Extract the [X, Y] coordinate from the center of the cell holding the provided text.  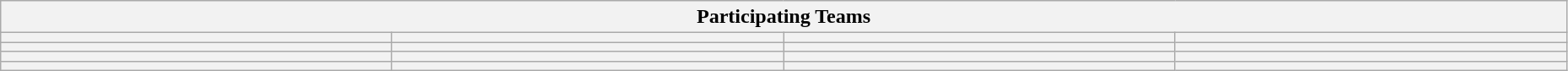
Participating Teams [784, 17]
